Return (x, y) of the center of cell containing provided text 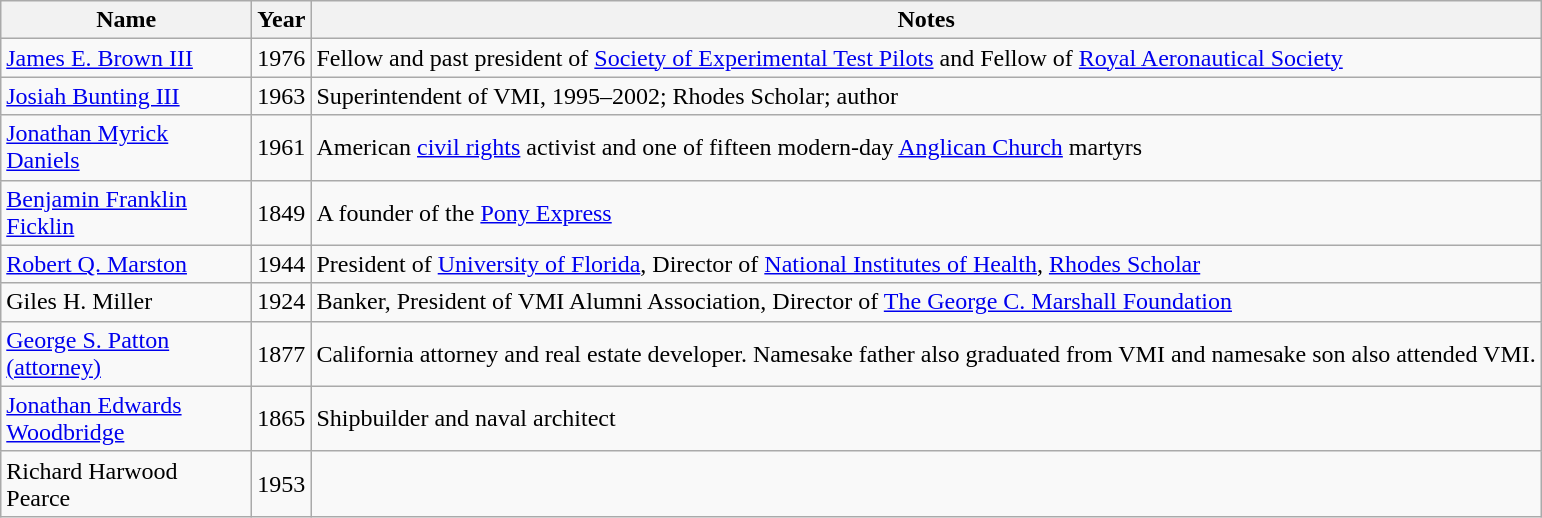
1924 (282, 302)
Richard Harwood Pearce (126, 484)
1963 (282, 96)
Name (126, 20)
1976 (282, 58)
Jonathan Myrick Daniels (126, 148)
Shipbuilder and naval architect (926, 418)
James E. Brown III (126, 58)
Josiah Bunting III (126, 96)
Year (282, 20)
Banker, President of VMI Alumni Association, Director of The George C. Marshall Foundation (926, 302)
1849 (282, 212)
Jonathan Edwards Woodbridge (126, 418)
1877 (282, 354)
Notes (926, 20)
Giles H. Miller (126, 302)
American civil rights activist and one of fifteen modern-day Anglican Church martyrs (926, 148)
Superintendent of VMI, 1995–2002; Rhodes Scholar; author (926, 96)
President of University of Florida, Director of National Institutes of Health, Rhodes Scholar (926, 264)
California attorney and real estate developer. Namesake father also graduated from VMI and namesake son also attended VMI. (926, 354)
Benjamin Franklin Ficklin (126, 212)
1865 (282, 418)
George S. Patton (attorney) (126, 354)
A founder of the Pony Express (926, 212)
Fellow and past president of Society of Experimental Test Pilots and Fellow of Royal Aeronautical Society (926, 58)
1944 (282, 264)
1961 (282, 148)
1953 (282, 484)
Robert Q. Marston (126, 264)
